Scan for the cell matching the given text and deliver its (x, y) coordinate at center. 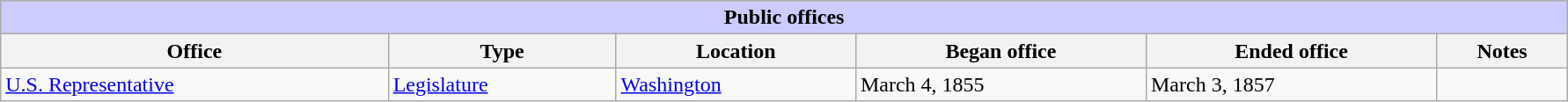
Notes (1503, 51)
Legislature (502, 84)
Office (194, 51)
March 4, 1855 (1000, 84)
Ended office (1291, 51)
Began office (1000, 51)
Public offices (785, 18)
March 3, 1857 (1291, 84)
Location (736, 51)
Type (502, 51)
U.S. Representative (194, 84)
Washington (736, 84)
